Scan for the cell matching the given text and deliver its [x, y] coordinate at center. 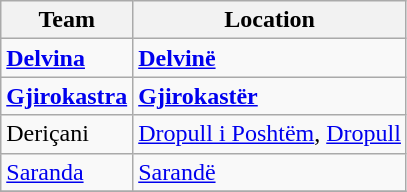
Delvina [67, 58]
Deriçani [67, 134]
Team [67, 20]
Delvinë [270, 58]
Location [270, 20]
Gjirokastër [270, 96]
Saranda [67, 172]
Gjirokastra [67, 96]
Dropull i Poshtëm, Dropull [270, 134]
Sarandë [270, 172]
